Capture the cell that displays the provided text and extract its [X, Y] central coordinate. 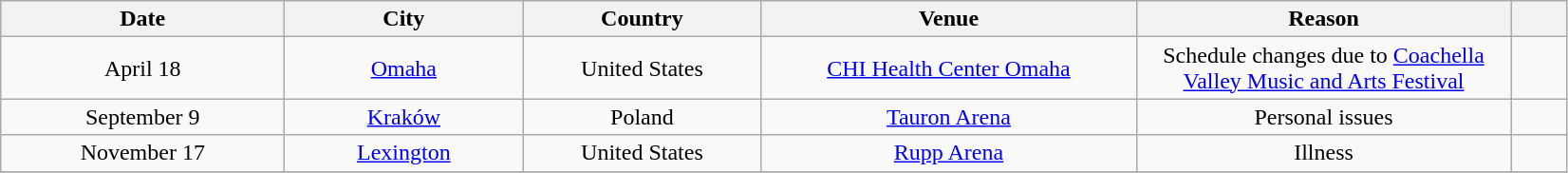
Reason [1323, 19]
Date [142, 19]
Rupp Arena [949, 153]
Lexington [404, 153]
April 18 [142, 68]
Illness [1323, 153]
November 17 [142, 153]
City [404, 19]
September 9 [142, 117]
Poland [642, 117]
Tauron Arena [949, 117]
CHI Health Center Omaha [949, 68]
Venue [949, 19]
Personal issues [1323, 117]
Schedule changes due to Coachella Valley Music and Arts Festival [1323, 68]
Omaha [404, 68]
Kraków [404, 117]
Country [642, 19]
